Scan for the cell matching the given text and deliver its [x, y] coordinate at center. 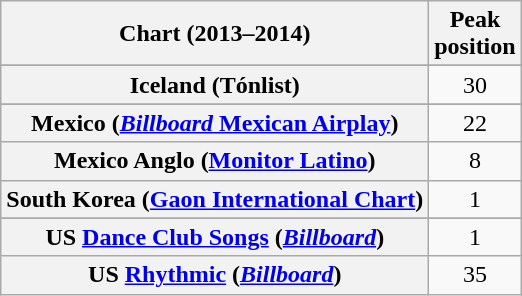
US Rhythmic (Billboard) [215, 275]
Mexico (Billboard Mexican Airplay) [215, 123]
South Korea (Gaon International Chart) [215, 199]
Iceland (Tónlist) [215, 85]
22 [475, 123]
Mexico Anglo (Monitor Latino) [215, 161]
US Dance Club Songs (Billboard) [215, 237]
8 [475, 161]
35 [475, 275]
Chart (2013–2014) [215, 34]
Peakposition [475, 34]
30 [475, 85]
